Return (X, Y) of the center of cell containing provided text 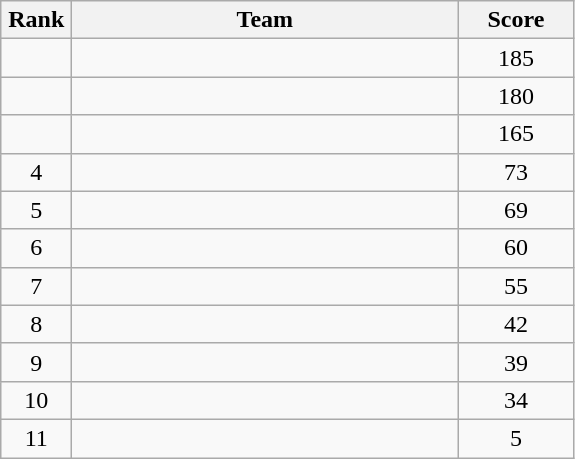
60 (516, 248)
39 (516, 362)
55 (516, 286)
69 (516, 210)
180 (516, 96)
Rank (36, 20)
11 (36, 438)
7 (36, 286)
165 (516, 134)
9 (36, 362)
34 (516, 400)
42 (516, 324)
Team (265, 20)
4 (36, 172)
185 (516, 58)
Score (516, 20)
73 (516, 172)
6 (36, 248)
10 (36, 400)
8 (36, 324)
